From the cell containing the given text, extract its center point as (x, y) coordinate. 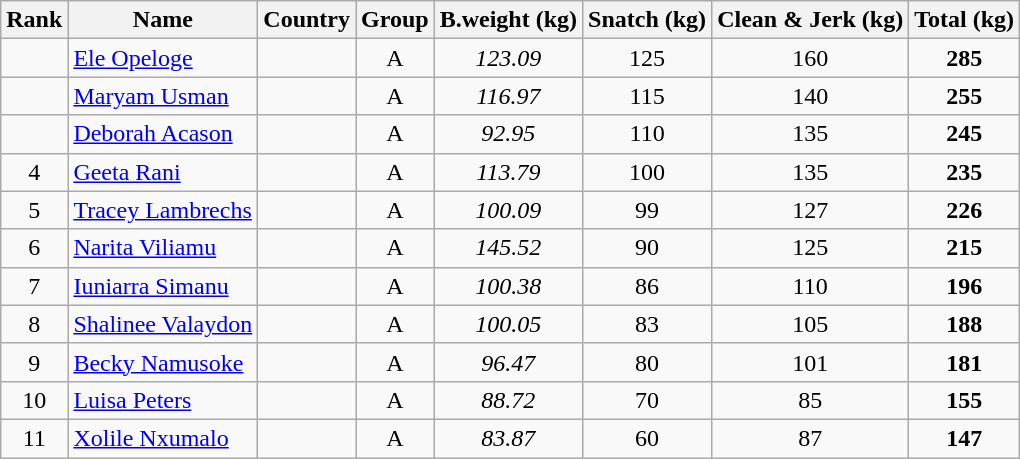
83.87 (508, 438)
235 (964, 172)
Narita Viliamu (163, 248)
160 (810, 58)
123.09 (508, 58)
Luisa Peters (163, 400)
100.09 (508, 210)
87 (810, 438)
145.52 (508, 248)
Country (307, 20)
105 (810, 324)
Name (163, 20)
245 (964, 134)
Total (kg) (964, 20)
6 (34, 248)
Group (396, 20)
99 (648, 210)
116.97 (508, 96)
Deborah Acason (163, 134)
60 (648, 438)
115 (648, 96)
113.79 (508, 172)
196 (964, 286)
Ele Opeloge (163, 58)
B.weight (kg) (508, 20)
Xolile Nxumalo (163, 438)
70 (648, 400)
80 (648, 362)
Iuniarra Simanu (163, 286)
9 (34, 362)
101 (810, 362)
5 (34, 210)
Tracey Lambrechs (163, 210)
4 (34, 172)
96.47 (508, 362)
155 (964, 400)
88.72 (508, 400)
86 (648, 286)
255 (964, 96)
85 (810, 400)
Clean & Jerk (kg) (810, 20)
147 (964, 438)
10 (34, 400)
Maryam Usman (163, 96)
100.38 (508, 286)
Becky Namusoke (163, 362)
92.95 (508, 134)
100 (648, 172)
181 (964, 362)
285 (964, 58)
Shalinee Valaydon (163, 324)
215 (964, 248)
140 (810, 96)
Geeta Rani (163, 172)
Snatch (kg) (648, 20)
127 (810, 210)
7 (34, 286)
83 (648, 324)
100.05 (508, 324)
90 (648, 248)
11 (34, 438)
188 (964, 324)
8 (34, 324)
226 (964, 210)
Rank (34, 20)
